Output the [X, Y] coordinate of the center of the cell containing the given text.  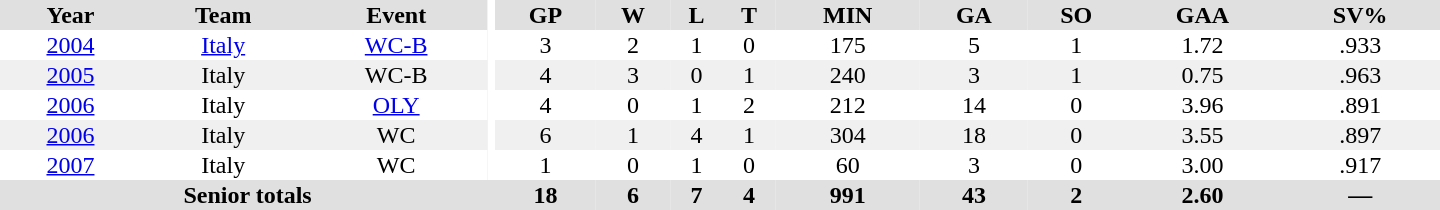
SV% [1360, 15]
7 [696, 195]
3.00 [1203, 165]
.897 [1360, 135]
.963 [1360, 75]
L [696, 15]
43 [974, 195]
2007 [70, 165]
5 [974, 45]
MIN [848, 15]
Year [70, 15]
T [750, 15]
60 [848, 165]
0.75 [1203, 75]
175 [848, 45]
SO [1076, 15]
991 [848, 195]
1.72 [1203, 45]
Senior totals [248, 195]
.933 [1360, 45]
14 [974, 105]
Team [223, 15]
2005 [70, 75]
2004 [70, 45]
OLY [396, 105]
GA [974, 15]
3.96 [1203, 105]
3.55 [1203, 135]
240 [848, 75]
GAA [1203, 15]
.891 [1360, 105]
212 [848, 105]
2.60 [1203, 195]
Event [396, 15]
— [1360, 195]
GP [545, 15]
.917 [1360, 165]
304 [848, 135]
W [634, 15]
